Search for the cell housing the specified text and yield its (X, Y) center coordinate. 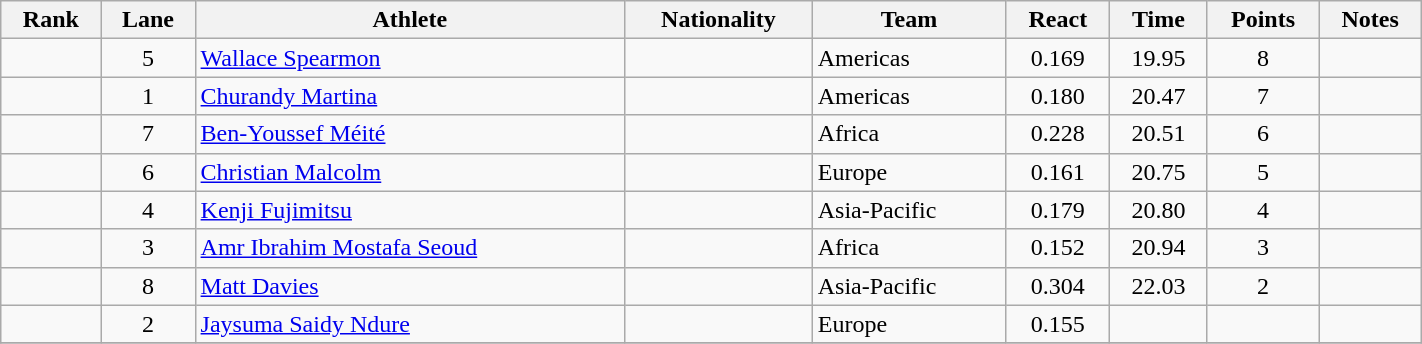
0.169 (1058, 58)
Churandy Martina (410, 96)
20.80 (1158, 210)
20.75 (1158, 172)
0.304 (1058, 286)
Athlete (410, 20)
20.51 (1158, 134)
0.155 (1058, 324)
20.94 (1158, 248)
Team (909, 20)
Wallace Spearmon (410, 58)
Kenji Fujimitsu (410, 210)
Notes (1370, 20)
0.180 (1058, 96)
Christian Malcolm (410, 172)
22.03 (1158, 286)
0.152 (1058, 248)
Time (1158, 20)
React (1058, 20)
Points (1263, 20)
19.95 (1158, 58)
Rank (51, 20)
Amr Ibrahim Mostafa Seoud (410, 248)
0.228 (1058, 134)
0.161 (1058, 172)
Matt Davies (410, 286)
1 (148, 96)
20.47 (1158, 96)
Nationality (719, 20)
Jaysuma Saidy Ndure (410, 324)
Lane (148, 20)
0.179 (1058, 210)
Ben-Youssef Méité (410, 134)
